Output the [X, Y] coordinate of the center of the cell containing the given text.  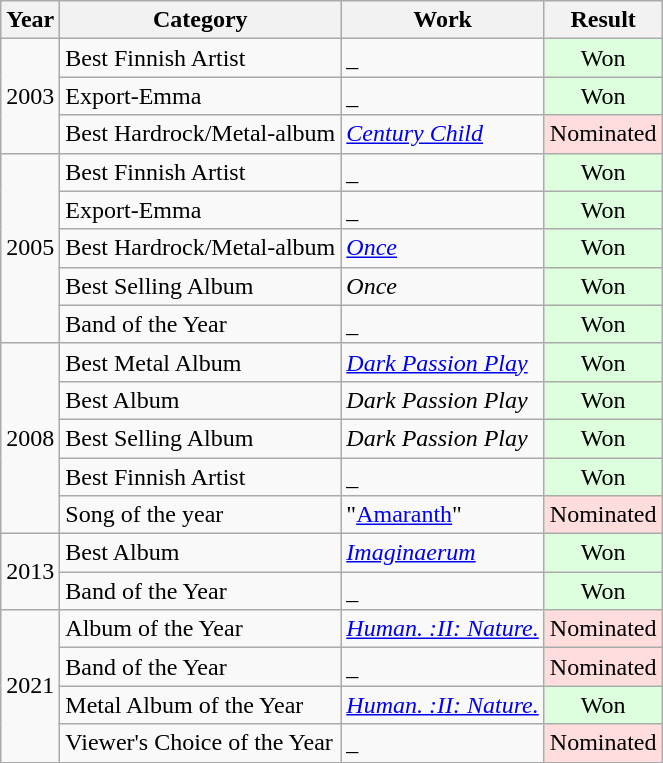
Best Metal Album [200, 362]
Viewer's Choice of the Year [200, 743]
Year [30, 20]
Imaginaerum [442, 553]
2003 [30, 96]
2008 [30, 438]
Album of the Year [200, 629]
2005 [30, 248]
Category [200, 20]
Result [603, 20]
Century Child [442, 134]
2013 [30, 572]
Song of the year [200, 515]
Work [442, 20]
Metal Album of the Year [200, 705]
"Amaranth" [442, 515]
2021 [30, 686]
